Provide the (x, y) coordinate of the cell's center where the given text is located.  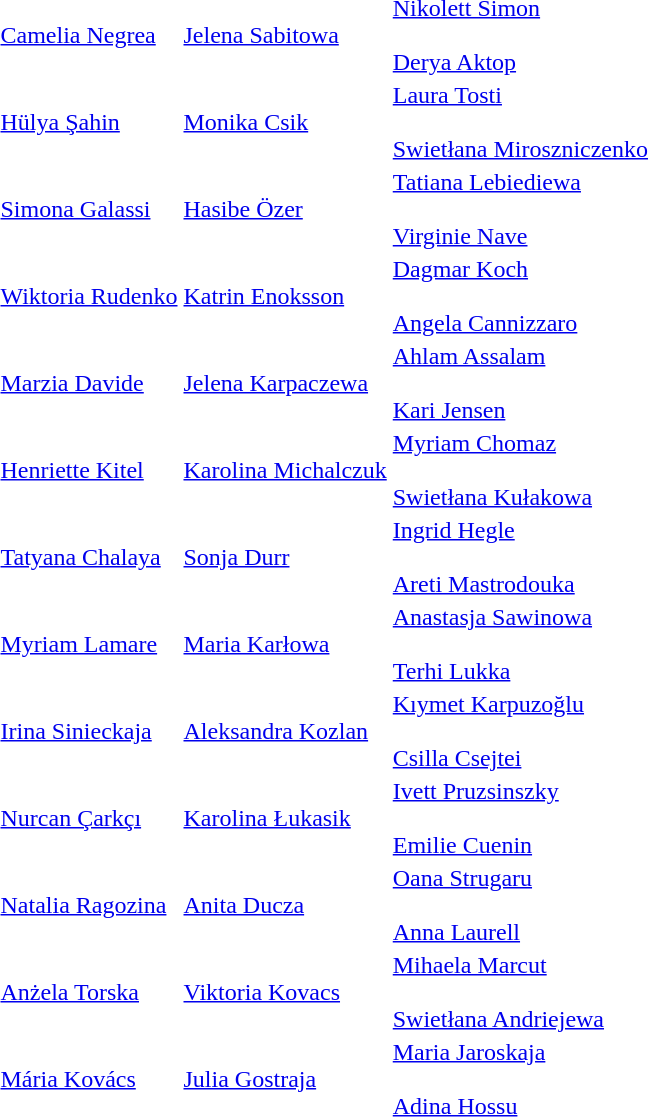
Anastasja Sawinowa Terhi Lukka (520, 644)
Jelena Karpaczewa (285, 383)
Ahlam Assalam Kari Jensen (520, 383)
Tatiana Lebiediewa Virginie Nave (520, 209)
Sonja Durr (285, 557)
Kıymet Karpuzoğlu Csilla Csejtei (520, 731)
Anita Ducza (285, 905)
Ivett Pruzsinszky Emilie Cuenin (520, 818)
Aleksandra Kozlan (285, 731)
Mihaela Marcut Swietłana Andriejewa (520, 992)
Monika Csik (285, 122)
Laura Tosti Swietłana Miroszniczenko (520, 122)
Oana Strugaru Anna Laurell (520, 905)
Viktoria Kovacs (285, 992)
Karolina Michalczuk (285, 470)
Hasibe Özer (285, 209)
Myriam Chomaz Swietłana Kułakowa (520, 470)
Karolina Łukasik (285, 818)
Ingrid Hegle Areti Mastrodouka (520, 557)
Dagmar Koch Angela Cannizzaro (520, 296)
Maria Karłowa (285, 644)
Katrin Enoksson (285, 296)
